For the text-containing cell, return its midpoint in (X, Y) coordinate format. 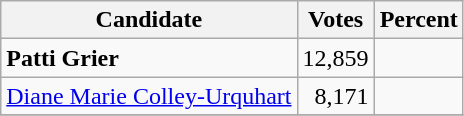
12,859 (336, 58)
Candidate (149, 20)
Votes (336, 20)
Diane Marie Colley-Urquhart (149, 96)
Percent (418, 20)
8,171 (336, 96)
Patti Grier (149, 58)
